For the text-containing cell, return its midpoint in [X, Y] coordinate format. 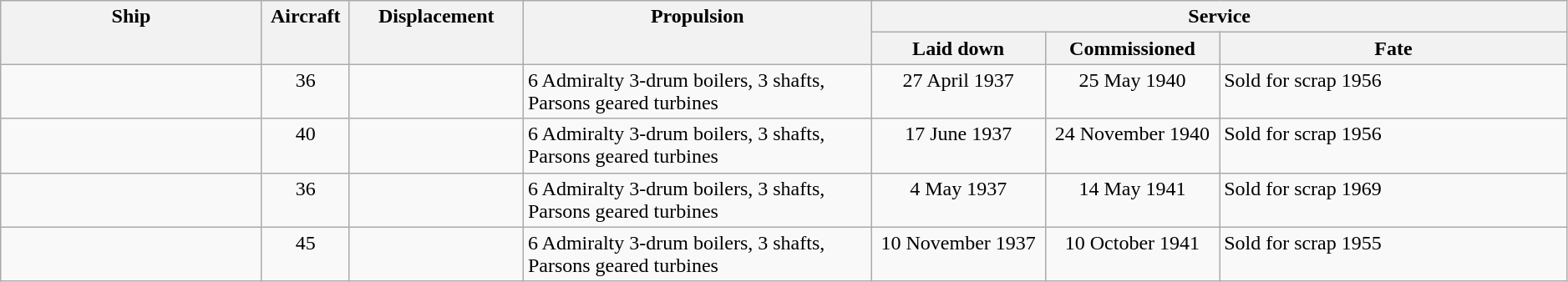
27 April 1937 [958, 92]
Aircraft [306, 33]
4 May 1937 [958, 200]
45 [306, 254]
25 May 1940 [1132, 92]
24 November 1940 [1132, 145]
Ship [131, 33]
40 [306, 145]
Sold for scrap 1955 [1393, 254]
10 November 1937 [958, 254]
Service [1220, 17]
Commissioned [1132, 48]
17 June 1937 [958, 145]
10 October 1941 [1132, 254]
14 May 1941 [1132, 200]
Displacement [436, 33]
Propulsion [697, 33]
Fate [1393, 48]
Sold for scrap 1969 [1393, 200]
Laid down [958, 48]
